Return the (x, y) coordinate for the center point of the cell that contains the specified text.  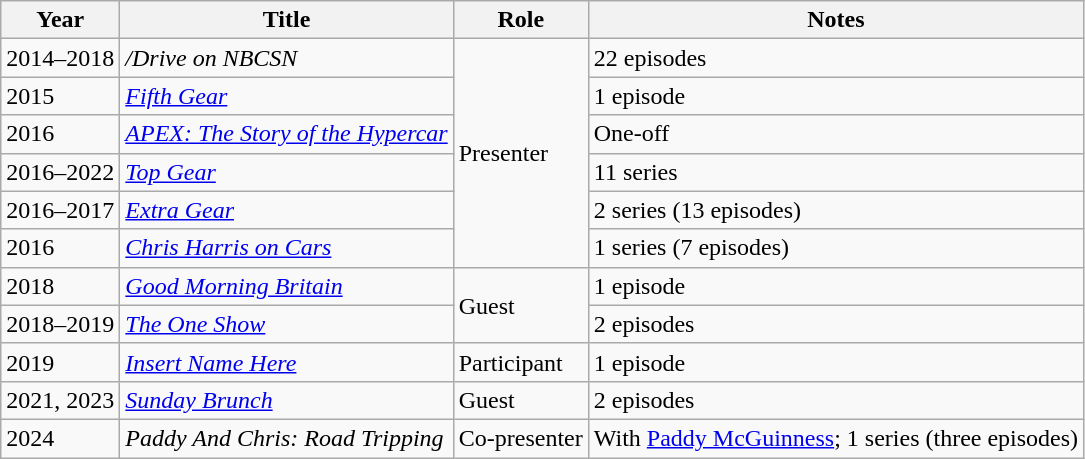
Fifth Gear (286, 96)
2019 (60, 362)
2016–2017 (60, 210)
Sunday Brunch (286, 400)
Co-presenter (520, 438)
Role (520, 20)
1 series (7 episodes) (836, 248)
22 episodes (836, 58)
Insert Name Here (286, 362)
2 series (13 episodes) (836, 210)
Notes (836, 20)
The One Show (286, 324)
With Paddy McGuinness; 1 series (three episodes) (836, 438)
11 series (836, 172)
/Drive on NBCSN (286, 58)
Paddy And Chris: Road Tripping (286, 438)
Good Morning Britain (286, 286)
Title (286, 20)
2016–2022 (60, 172)
2015 (60, 96)
2018 (60, 286)
Top Gear (286, 172)
One-off (836, 134)
2014–2018 (60, 58)
2018–2019 (60, 324)
2024 (60, 438)
Chris Harris on Cars (286, 248)
Participant (520, 362)
APEX: The Story of the Hypercar (286, 134)
2021, 2023 (60, 400)
Extra Gear (286, 210)
Presenter (520, 153)
Year (60, 20)
